From the cell containing the given text, extract its center point as [X, Y] coordinate. 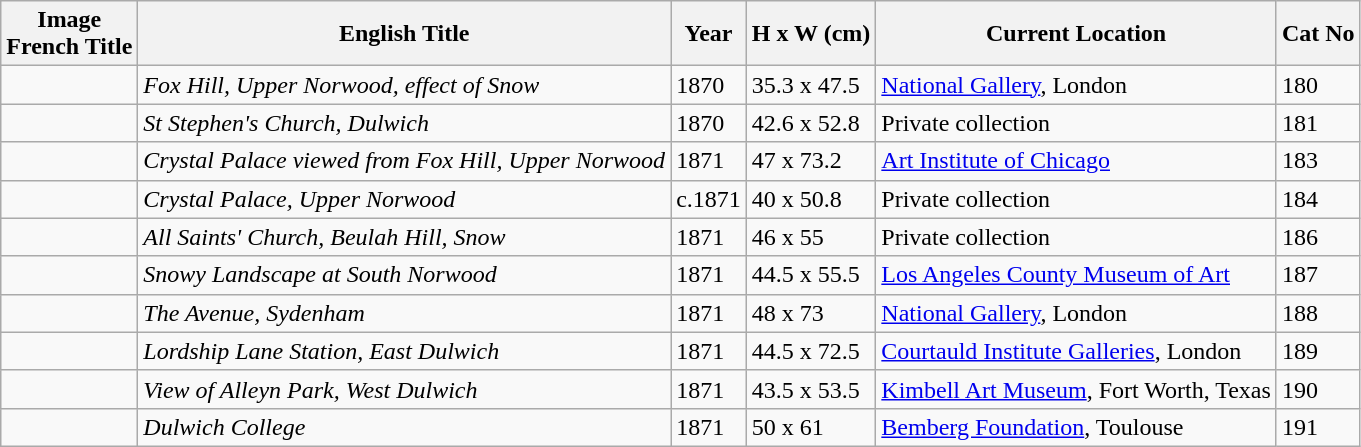
47 x 73.2 [810, 161]
50 x 61 [810, 427]
181 [1318, 123]
183 [1318, 161]
Crystal Palace viewed from Fox Hill, Upper Norwood [404, 161]
Lordship Lane Station, East Dulwich [404, 351]
187 [1318, 275]
35.3 x 47.5 [810, 85]
The Avenue, Sydenham [404, 313]
40 x 50.8 [810, 199]
46 x 55 [810, 237]
English Title [404, 34]
Crystal Palace, Upper Norwood [404, 199]
190 [1318, 389]
All Saints' Church, Beulah Hill, Snow [404, 237]
184 [1318, 199]
Los Angeles County Museum of Art [1076, 275]
189 [1318, 351]
191 [1318, 427]
c.1871 [709, 199]
H x W (cm) [810, 34]
Current Location [1076, 34]
Cat No [1318, 34]
Kimbell Art Museum, Fort Worth, Texas [1076, 389]
Dulwich College [404, 427]
Snowy Landscape at South Norwood [404, 275]
St Stephen's Church, Dulwich [404, 123]
Art Institute of Chicago [1076, 161]
180 [1318, 85]
Bemberg Foundation, Toulouse [1076, 427]
Fox Hill, Upper Norwood, effect of Snow [404, 85]
186 [1318, 237]
42.6 x 52.8 [810, 123]
View of Alleyn Park, West Dulwich [404, 389]
43.5 x 53.5 [810, 389]
Courtauld Institute Galleries, London [1076, 351]
188 [1318, 313]
ImageFrench Title [70, 34]
Year [709, 34]
44.5 x 55.5 [810, 275]
44.5 x 72.5 [810, 351]
48 x 73 [810, 313]
